Return [x, y] of the center of cell containing provided text 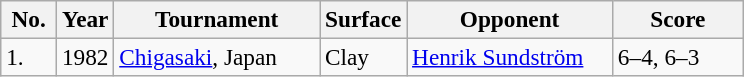
Year [86, 19]
6–4, 6–3 [678, 57]
Chigasaki, Japan [217, 57]
Opponent [510, 19]
No. [29, 19]
Clay [364, 57]
Henrik Sundström [510, 57]
1. [29, 57]
Surface [364, 19]
1982 [86, 57]
Tournament [217, 19]
Score [678, 19]
